Capture the cell that displays the provided text and extract its (X, Y) central coordinate. 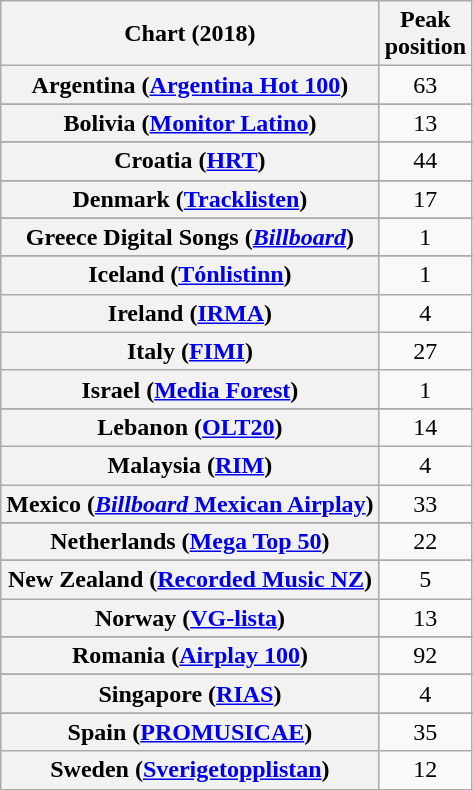
17 (425, 199)
Iceland (Tónlistinn) (190, 275)
Mexico (Billboard Mexican Airplay) (190, 503)
12 (425, 770)
New Zealand (Recorded Music NZ) (190, 580)
Bolivia (Monitor Latino) (190, 123)
Chart (2018) (190, 34)
14 (425, 427)
35 (425, 732)
Italy (FIMI) (190, 351)
Romania (Airplay 100) (190, 656)
22 (425, 542)
92 (425, 656)
Israel (Media Forest) (190, 389)
Norway (VG-lista) (190, 618)
Ireland (IRMA) (190, 313)
27 (425, 351)
33 (425, 503)
Greece Digital Songs (Billboard) (190, 237)
Denmark (Tracklisten) (190, 199)
Spain (PROMUSICAE) (190, 732)
Peak position (425, 34)
Malaysia (RIM) (190, 465)
Croatia (HRT) (190, 161)
44 (425, 161)
Argentina (Argentina Hot 100) (190, 85)
Singapore (RIAS) (190, 694)
63 (425, 85)
Sweden (Sverigetopplistan) (190, 770)
Netherlands (Mega Top 50) (190, 542)
Lebanon (OLT20) (190, 427)
5 (425, 580)
